Scan for the cell matching the given text and deliver its (x, y) coordinate at center. 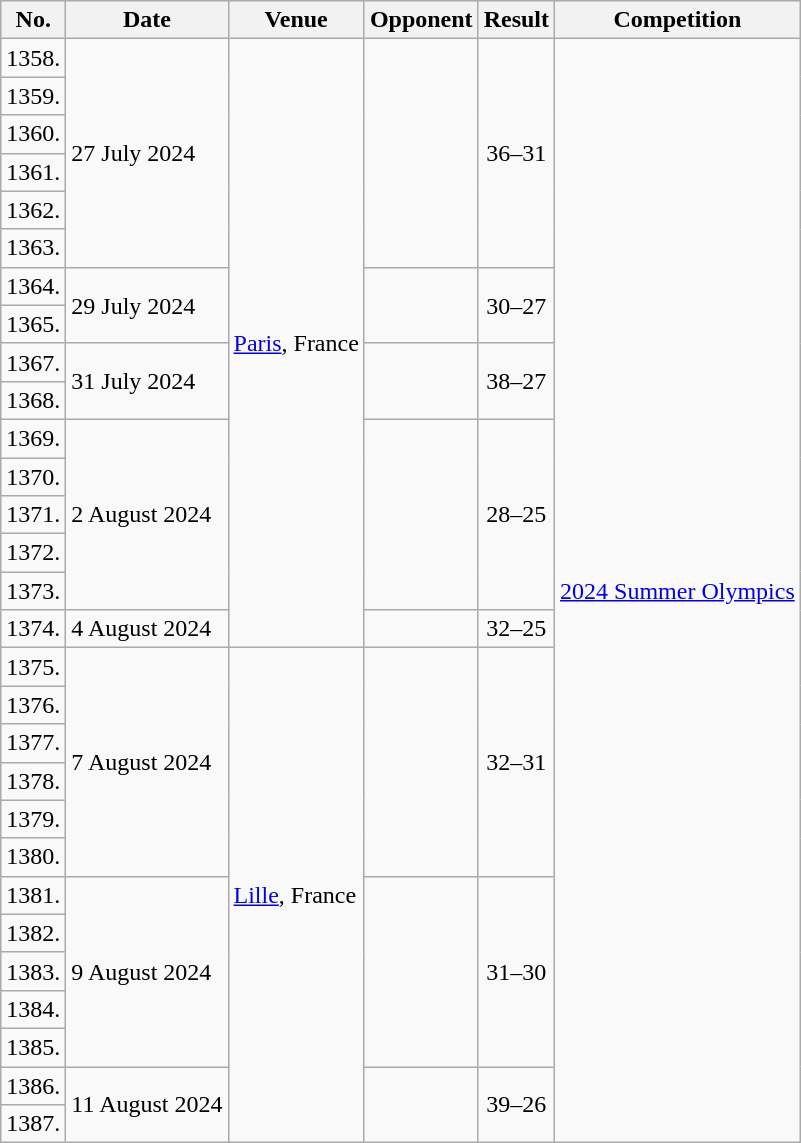
1362. (34, 210)
1386. (34, 1085)
1378. (34, 781)
1383. (34, 971)
1358. (34, 58)
Date (147, 20)
38–27 (516, 381)
4 August 2024 (147, 629)
1374. (34, 629)
36–31 (516, 153)
1365. (34, 324)
1375. (34, 667)
32–25 (516, 629)
30–27 (516, 305)
31–30 (516, 971)
Opponent (421, 20)
2 August 2024 (147, 514)
9 August 2024 (147, 971)
Competition (678, 20)
31 July 2024 (147, 381)
1372. (34, 553)
1380. (34, 857)
1363. (34, 248)
1379. (34, 819)
1367. (34, 362)
1359. (34, 96)
1369. (34, 438)
1361. (34, 172)
28–25 (516, 514)
1387. (34, 1124)
27 July 2024 (147, 153)
1370. (34, 477)
39–26 (516, 1104)
1382. (34, 933)
1377. (34, 743)
Result (516, 20)
2024 Summer Olympics (678, 591)
32–31 (516, 762)
11 August 2024 (147, 1104)
No. (34, 20)
1384. (34, 1009)
7 August 2024 (147, 762)
1360. (34, 134)
1385. (34, 1047)
29 July 2024 (147, 305)
1376. (34, 705)
1371. (34, 515)
Venue (296, 20)
1381. (34, 895)
Lille, France (296, 896)
1368. (34, 400)
Paris, France (296, 344)
1373. (34, 591)
1364. (34, 286)
